Output the (x, y) coordinate of the center of the cell containing the given text.  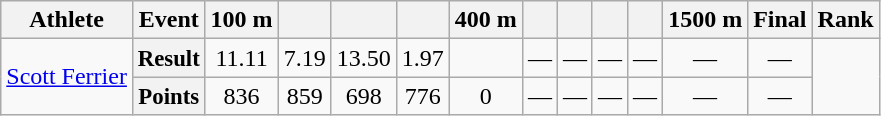
Event (168, 20)
859 (304, 96)
1.97 (422, 58)
Rank (846, 20)
Final (780, 20)
1500 m (706, 20)
Athlete (67, 20)
11.11 (242, 58)
836 (242, 96)
776 (422, 96)
Result (168, 58)
7.19 (304, 58)
0 (486, 96)
13.50 (364, 58)
100 m (242, 20)
698 (364, 96)
Scott Ferrier (67, 77)
400 m (486, 20)
Points (168, 96)
